Provide the [X, Y] coordinate of the cell's center where the given text is located.  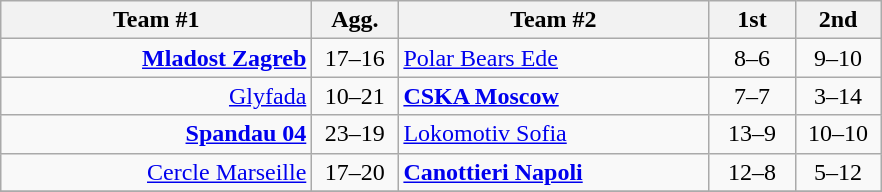
9–10 [838, 58]
7–7 [752, 96]
Glyfada [156, 96]
Polar Bears Ede [554, 58]
1st [752, 20]
17–16 [355, 58]
8–6 [752, 58]
23–19 [355, 134]
2nd [838, 20]
Cercle Marseille [156, 172]
17–20 [355, 172]
13–9 [752, 134]
3–14 [838, 96]
Canottieri Napoli [554, 172]
10–21 [355, 96]
Team #2 [554, 20]
5–12 [838, 172]
Lokomotiv Sofia [554, 134]
CSKA Moscow [554, 96]
10–10 [838, 134]
Agg. [355, 20]
Team #1 [156, 20]
12–8 [752, 172]
Spandau 04 [156, 134]
Mladost Zagreb [156, 58]
